Search for the cell housing the specified text and yield its [x, y] center coordinate. 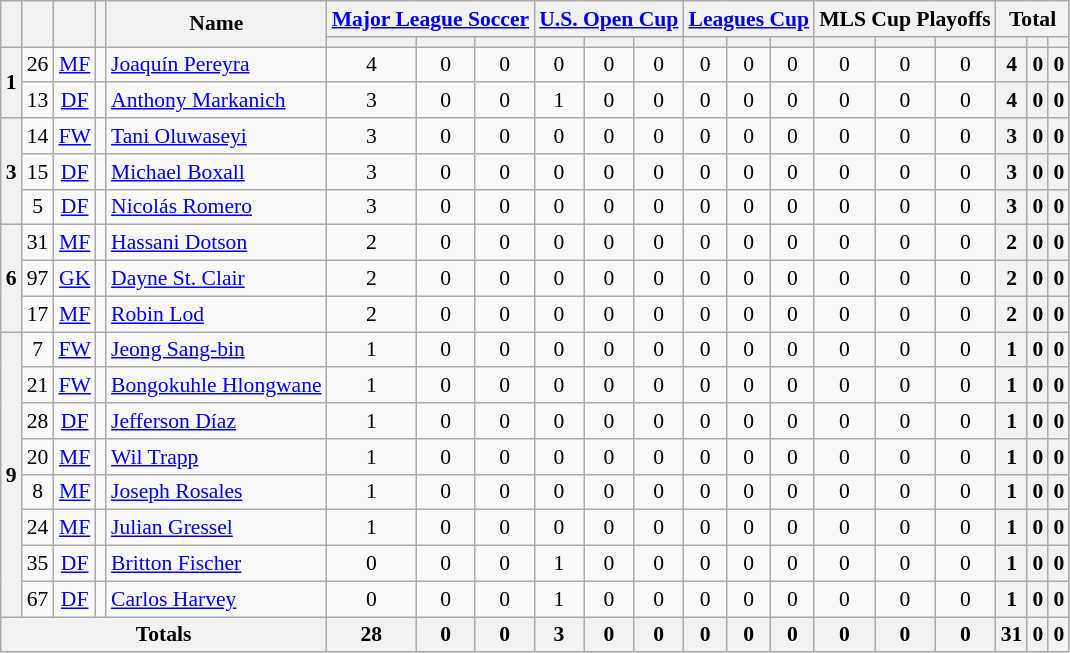
21 [38, 386]
97 [38, 279]
5 [38, 207]
24 [38, 528]
MLS Cup Playoffs [905, 19]
Dayne St. Clair [216, 279]
6 [12, 278]
20 [38, 457]
17 [38, 314]
26 [38, 65]
Joaquín Pereyra [216, 65]
Leagues Cup [748, 19]
Tani Oluwaseyi [216, 136]
Jefferson Díaz [216, 421]
Carlos Harvey [216, 599]
Britton Fischer [216, 564]
Jeong Sang-bin [216, 350]
15 [38, 172]
14 [38, 136]
Anthony Markanich [216, 101]
U.S. Open Cup [608, 19]
Hassani Dotson [216, 243]
13 [38, 101]
9 [12, 474]
Name [216, 24]
Nicolás Romero [216, 207]
7 [38, 350]
Wil Trapp [216, 457]
Totals [164, 635]
8 [38, 492]
67 [38, 599]
35 [38, 564]
Michael Boxall [216, 172]
Robin Lod [216, 314]
Total [1033, 19]
GK [74, 279]
Julian Gressel [216, 528]
Major League Soccer [431, 19]
Bongokuhle Hlongwane [216, 386]
Joseph Rosales [216, 492]
